Scan for the cell matching the given text and deliver its [X, Y] coordinate at center. 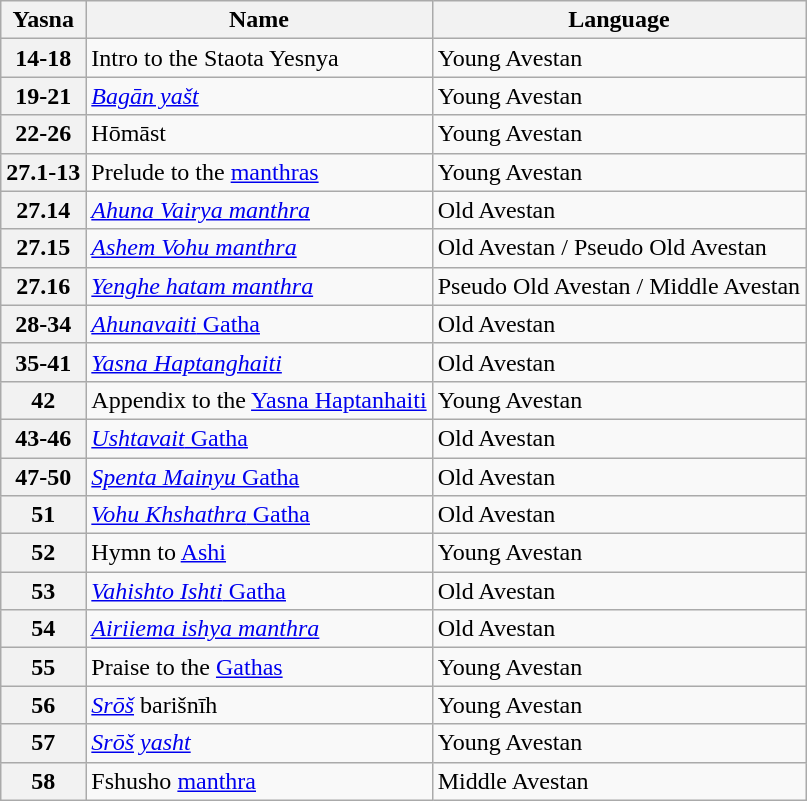
Hymn to Ashi [259, 553]
Ahunavaiti Gatha [259, 324]
52 [44, 553]
Praise to the Gathas [259, 667]
43-46 [44, 438]
Intro to the Staota Yesnya [259, 58]
55 [44, 667]
Prelude to the manthras [259, 172]
Spenta Mainyu Gatha [259, 477]
Yenghe hatam manthra [259, 286]
Airiiema ishya manthra [259, 629]
28-34 [44, 324]
Hōmāst [259, 134]
54 [44, 629]
27.1-13 [44, 172]
Middle Avestan [618, 781]
19-21 [44, 96]
Vohu Khshathra Gatha [259, 515]
Ushtavait Gatha [259, 438]
Vahishto Ishti Gatha [259, 591]
Fshusho manthra [259, 781]
Ashem Vohu manthra [259, 248]
22-26 [44, 134]
35-41 [44, 362]
14-18 [44, 58]
Pseudo Old Avestan / Middle Avestan [618, 286]
Srōš barišnīh [259, 705]
27.16 [44, 286]
58 [44, 781]
Name [259, 20]
47-50 [44, 477]
Srōš yasht [259, 743]
42 [44, 400]
Bagān yašt [259, 96]
57 [44, 743]
Yasna [44, 20]
Old Avestan / Pseudo Old Avestan [618, 248]
Ahuna Vairya manthra [259, 210]
51 [44, 515]
Language [618, 20]
27.14 [44, 210]
53 [44, 591]
Yasna Haptanghaiti [259, 362]
56 [44, 705]
27.15 [44, 248]
Appendix to the Yasna Haptanhaiti [259, 400]
